Capture the cell that displays the provided text and extract its (X, Y) central coordinate. 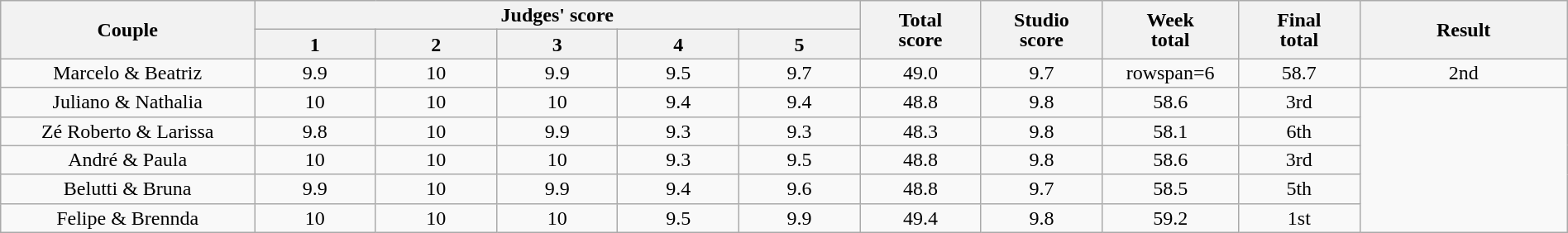
Finaltotal (1299, 30)
5 (799, 45)
1 (315, 45)
59.2 (1171, 218)
Totalscore (920, 30)
Result (1464, 30)
Couple (127, 30)
2nd (1464, 73)
6th (1299, 131)
49.0 (920, 73)
9.6 (799, 188)
rowspan=6 (1171, 73)
Weektotal (1171, 30)
58.5 (1171, 188)
3 (557, 45)
Zé Roberto & Larissa (127, 131)
Felipe & Brennda (127, 218)
58.7 (1299, 73)
48.3 (920, 131)
Juliano & Nathalia (127, 102)
André & Paula (127, 160)
5th (1299, 188)
Belutti & Bruna (127, 188)
Studioscore (1041, 30)
Marcelo & Beatriz (127, 73)
2 (436, 45)
49.4 (920, 218)
58.1 (1171, 131)
4 (678, 45)
1st (1299, 218)
Judges' score (557, 15)
